Detect which cell encompasses the target text, then output its [X, Y] center coordinate. 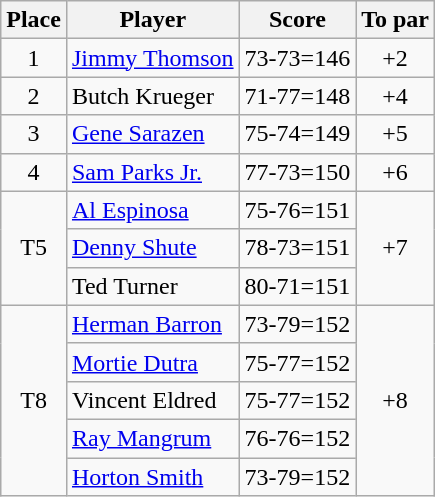
+5 [396, 134]
76-76=152 [298, 438]
Vincent Eldred [152, 400]
80-71=151 [298, 286]
+7 [396, 248]
+2 [396, 58]
To par [396, 20]
Jimmy Thomson [152, 58]
Mortie Dutra [152, 362]
Player [152, 20]
Herman Barron [152, 324]
1 [34, 58]
+4 [396, 96]
Al Espinosa [152, 210]
Score [298, 20]
Ray Mangrum [152, 438]
Horton Smith [152, 477]
Place [34, 20]
T5 [34, 248]
Sam Parks Jr. [152, 172]
T8 [34, 400]
Denny Shute [152, 248]
+6 [396, 172]
3 [34, 134]
73-73=146 [298, 58]
Ted Turner [152, 286]
77-73=150 [298, 172]
4 [34, 172]
75-76=151 [298, 210]
71-77=148 [298, 96]
Gene Sarazen [152, 134]
2 [34, 96]
78-73=151 [298, 248]
75-74=149 [298, 134]
+8 [396, 400]
Butch Krueger [152, 96]
